Determine the (X, Y) coordinate at the center of the cell enclosing the given text.  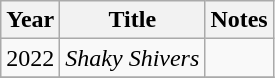
2022 (30, 58)
Year (30, 20)
Title (132, 20)
Notes (239, 20)
Shaky Shivers (132, 58)
